Return (x, y) of the center of cell containing provided text 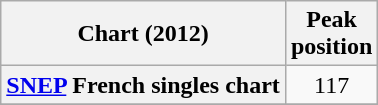
117 (331, 85)
SNEP French singles chart (144, 85)
Chart (2012) (144, 34)
Peakposition (331, 34)
